Return the (x, y) coordinate for the center point of the cell that contains the specified text.  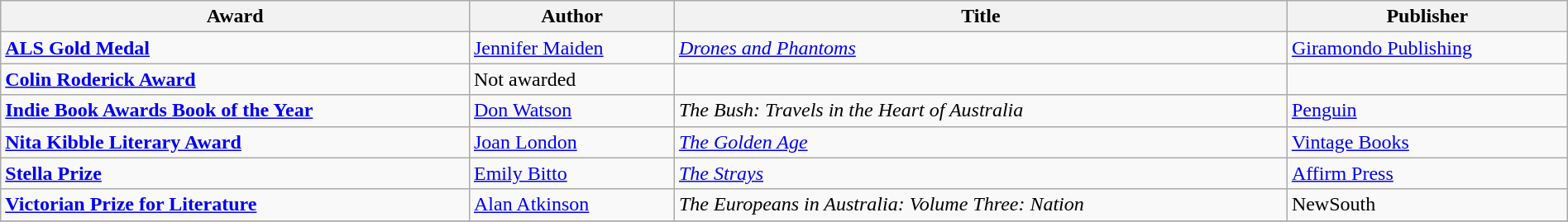
Indie Book Awards Book of the Year (235, 111)
Not awarded (571, 79)
Giramondo Publishing (1427, 48)
Jennifer Maiden (571, 48)
ALS Gold Medal (235, 48)
NewSouth (1427, 205)
Stella Prize (235, 173)
The Golden Age (981, 142)
Award (235, 17)
Affirm Press (1427, 173)
Publisher (1427, 17)
Emily Bitto (571, 173)
Nita Kibble Literary Award (235, 142)
The Bush: Travels in the Heart of Australia (981, 111)
Vintage Books (1427, 142)
Drones and Phantoms (981, 48)
Alan Atkinson (571, 205)
Title (981, 17)
Don Watson (571, 111)
Victorian Prize for Literature (235, 205)
Joan London (571, 142)
The Strays (981, 173)
The Europeans in Australia: Volume Three: Nation (981, 205)
Author (571, 17)
Penguin (1427, 111)
Colin Roderick Award (235, 79)
